Pinpoint the cell where the given text exists, returning its (X, Y) midpoint coordinate. 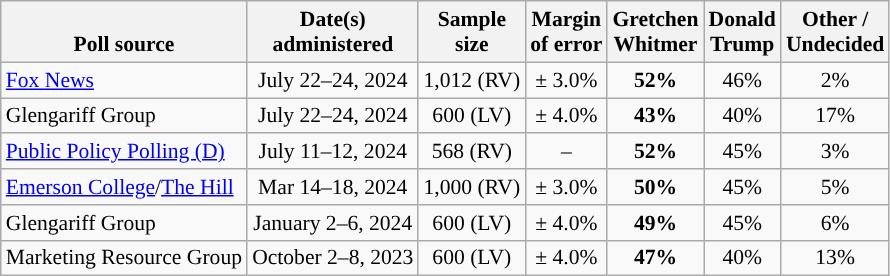
13% (835, 258)
January 2–6, 2024 (332, 223)
DonaldTrump (742, 32)
Samplesize (472, 32)
Emerson College/The Hill (124, 187)
3% (835, 152)
49% (655, 223)
47% (655, 258)
July 11–12, 2024 (332, 152)
43% (655, 116)
2% (835, 80)
Public Policy Polling (D) (124, 152)
1,012 (RV) (472, 80)
Date(s)administered (332, 32)
Other /Undecided (835, 32)
1,000 (RV) (472, 187)
Poll source (124, 32)
– (566, 152)
GretchenWhitmer (655, 32)
6% (835, 223)
5% (835, 187)
50% (655, 187)
568 (RV) (472, 152)
17% (835, 116)
October 2–8, 2023 (332, 258)
Marketing Resource Group (124, 258)
Marginof error (566, 32)
46% (742, 80)
Mar 14–18, 2024 (332, 187)
Fox News (124, 80)
